For the text-containing cell, return its midpoint in (X, Y) coordinate format. 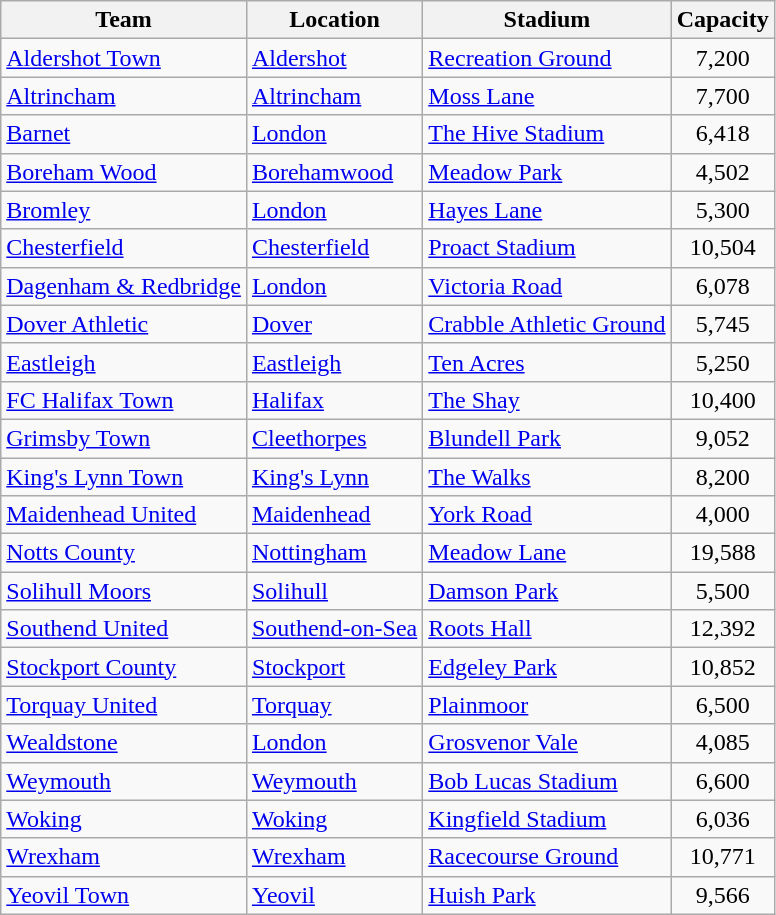
King's Lynn Town (124, 477)
King's Lynn (334, 477)
5,500 (722, 591)
Bromley (124, 210)
Proact Stadium (547, 248)
Roots Hall (547, 629)
10,504 (722, 248)
Moss Lane (547, 96)
4,085 (722, 743)
Crabble Athletic Ground (547, 324)
Huish Park (547, 895)
Recreation Ground (547, 58)
6,418 (722, 134)
The Walks (547, 477)
Torquay (334, 705)
10,852 (722, 667)
York Road (547, 515)
8,200 (722, 477)
Plainmoor (547, 705)
The Hive Stadium (547, 134)
Yeovil (334, 895)
9,052 (722, 438)
Aldershot (334, 58)
Team (124, 20)
Ten Acres (547, 362)
Stadium (547, 20)
Nottingham (334, 553)
Wealdstone (124, 743)
Dagenham & Redbridge (124, 286)
5,300 (722, 210)
9,566 (722, 895)
19,588 (722, 553)
FC Halifax Town (124, 400)
12,392 (722, 629)
Yeovil Town (124, 895)
Stockport County (124, 667)
Notts County (124, 553)
Hayes Lane (547, 210)
Maidenhead United (124, 515)
4,502 (722, 172)
Barnet (124, 134)
6,500 (722, 705)
Kingfield Stadium (547, 819)
Grosvenor Vale (547, 743)
6,600 (722, 781)
Damson Park (547, 591)
Borehamwood (334, 172)
Grimsby Town (124, 438)
4,000 (722, 515)
Capacity (722, 20)
Dover (334, 324)
Solihull Moors (124, 591)
Cleethorpes (334, 438)
Edgeley Park (547, 667)
7,200 (722, 58)
Meadow Park (547, 172)
Aldershot Town (124, 58)
Halifax (334, 400)
Stockport (334, 667)
5,745 (722, 324)
5,250 (722, 362)
6,036 (722, 819)
The Shay (547, 400)
Racecourse Ground (547, 857)
Southend United (124, 629)
10,771 (722, 857)
Bob Lucas Stadium (547, 781)
Southend-on-Sea (334, 629)
Boreham Wood (124, 172)
6,078 (722, 286)
Torquay United (124, 705)
Meadow Lane (547, 553)
Maidenhead (334, 515)
7,700 (722, 96)
Victoria Road (547, 286)
Dover Athletic (124, 324)
Solihull (334, 591)
10,400 (722, 400)
Blundell Park (547, 438)
Location (334, 20)
